Determine the [x, y] coordinate at the center of the cell enclosing the given text.  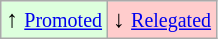
↓ Relegated [162, 20]
↑ Promoted [54, 20]
